Provide the (X, Y) coordinate of the cell's center where the given text is located.  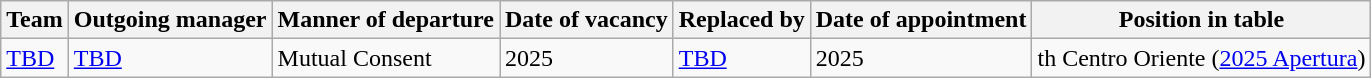
Replaced by (742, 20)
Outgoing manager (170, 20)
th Centro Oriente (2025 Apertura) (1202, 58)
Date of vacancy (587, 20)
Date of appointment (921, 20)
Manner of departure (386, 20)
Position in table (1202, 20)
Team (35, 20)
Mutual Consent (386, 58)
